Provide the (X, Y) coordinate of the cell's center where the given text is located.  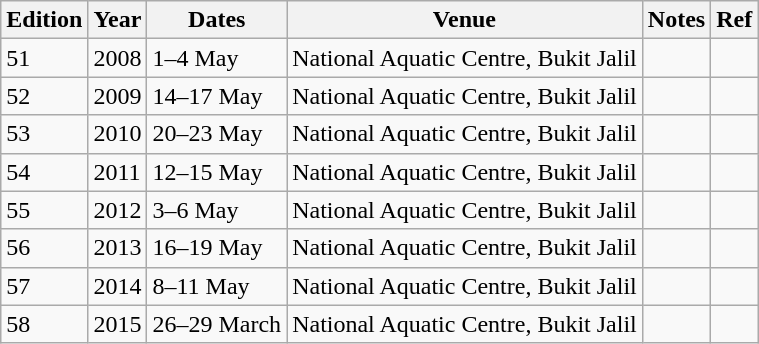
Ref (734, 20)
16–19 May (217, 248)
Year (118, 20)
Edition (44, 20)
55 (44, 210)
2015 (118, 324)
Notes (676, 20)
Venue (465, 20)
52 (44, 96)
54 (44, 172)
14–17 May (217, 96)
2010 (118, 134)
53 (44, 134)
Dates (217, 20)
26–29 March (217, 324)
3–6 May (217, 210)
51 (44, 58)
8–11 May (217, 286)
20–23 May (217, 134)
58 (44, 324)
2009 (118, 96)
2014 (118, 286)
2011 (118, 172)
56 (44, 248)
12–15 May (217, 172)
2013 (118, 248)
2012 (118, 210)
57 (44, 286)
1–4 May (217, 58)
2008 (118, 58)
